Find where the given text appears and provide that cell's center as (X, Y) coordinate. 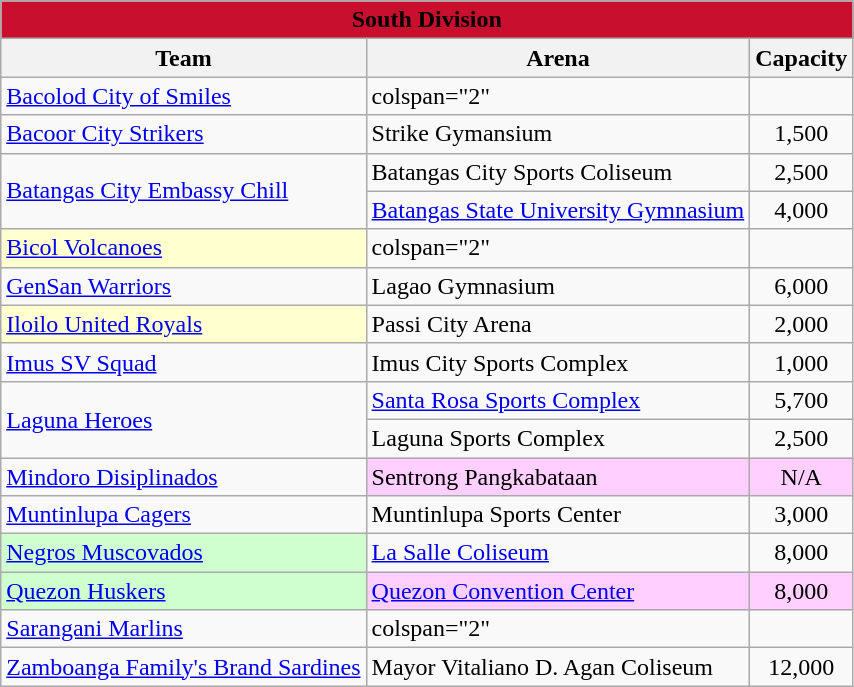
Laguna Sports Complex (558, 438)
Mindoro Disiplinados (184, 477)
Negros Muscovados (184, 553)
1,500 (802, 134)
Strike Gymansium (558, 134)
Laguna Heroes (184, 419)
Santa Rosa Sports Complex (558, 400)
Mayor Vitaliano D. Agan Coliseum (558, 667)
Arena (558, 58)
South Division (427, 20)
2,000 (802, 324)
Team (184, 58)
La Salle Coliseum (558, 553)
Zamboanga Family's Brand Sardines (184, 667)
Batangas City Embassy Chill (184, 191)
Imus SV Squad (184, 362)
5,700 (802, 400)
Bacolod City of Smiles (184, 96)
Bicol Volcanoes (184, 248)
Batangas State University Gymnasium (558, 210)
Bacoor City Strikers (184, 134)
4,000 (802, 210)
Quezon Huskers (184, 591)
12,000 (802, 667)
N/A (802, 477)
Lagao Gymnasium (558, 286)
Muntinlupa Cagers (184, 515)
Imus City Sports Complex (558, 362)
Batangas City Sports Coliseum (558, 172)
GenSan Warriors (184, 286)
Sentrong Pangkabataan (558, 477)
3,000 (802, 515)
Capacity (802, 58)
Quezon Convention Center (558, 591)
Sarangani Marlins (184, 629)
6,000 (802, 286)
Muntinlupa Sports Center (558, 515)
Iloilo United Royals (184, 324)
1,000 (802, 362)
Passi City Arena (558, 324)
